Pinpoint the cell where the given text exists, returning its (x, y) midpoint coordinate. 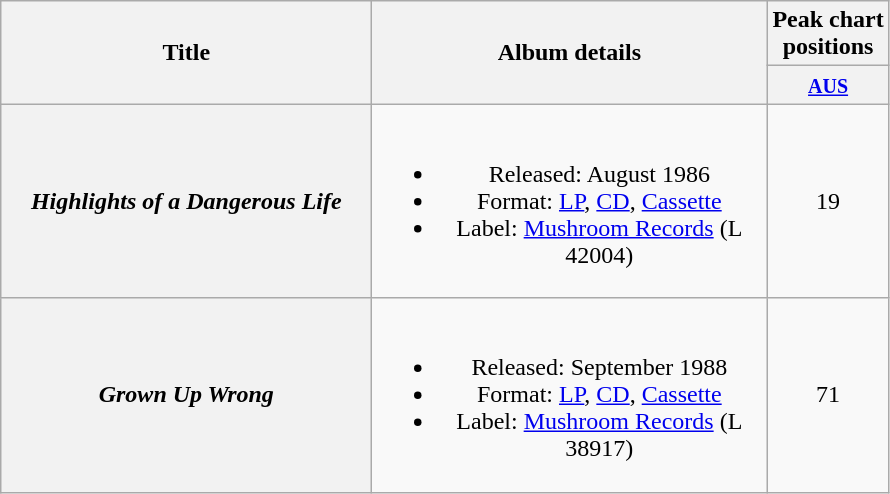
Grown Up Wrong (186, 395)
Released: August 1986Format: LP, CD, CassetteLabel: Mushroom Records (L 42004) (570, 201)
Peak chartpositions (828, 34)
Title (186, 52)
71 (828, 395)
Album details (570, 52)
AUS (828, 85)
19 (828, 201)
Highlights of a Dangerous Life (186, 201)
Released: September 1988Format: LP, CD, CassetteLabel: Mushroom Records (L 38917) (570, 395)
